Capture the cell that displays the provided text and extract its (X, Y) central coordinate. 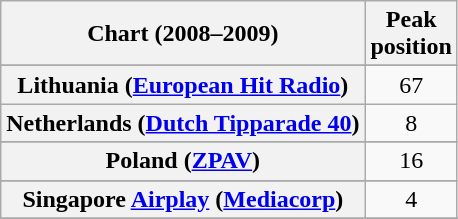
Lithuania (European Hit Radio) (183, 85)
67 (411, 85)
Poland (ZPAV) (183, 161)
Singapore Airplay (Mediacorp) (183, 199)
Peak position (411, 34)
Netherlands (Dutch Tipparade 40) (183, 123)
16 (411, 161)
8 (411, 123)
Chart (2008–2009) (183, 34)
4 (411, 199)
